Return the (X, Y) coordinate for the center point of the cell that contains the specified text.  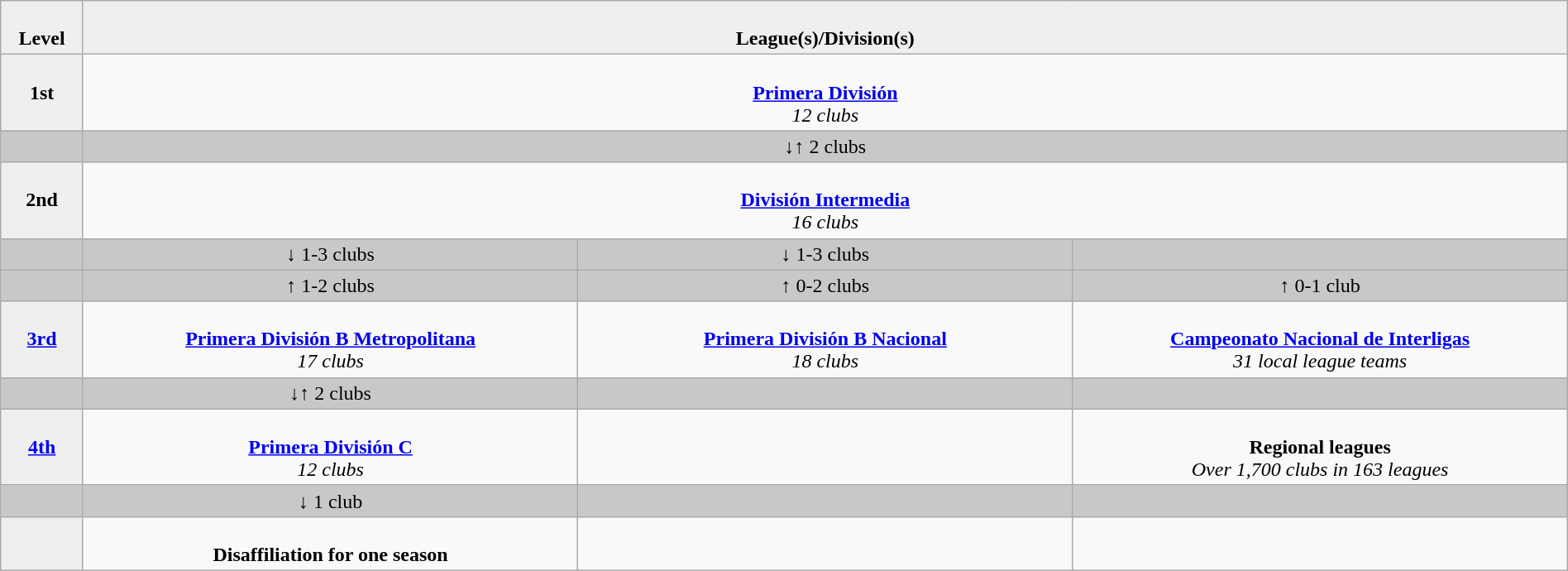
2nd (42, 200)
Campeonato Nacional de Interligas 31 local league teams (1320, 339)
Primera División B Nacional18 clubs (825, 339)
Level (42, 28)
1st (42, 93)
↓ 1 club (330, 501)
↑ 1-2 clubs (330, 285)
↑ 0-1 club (1320, 285)
Primera División C12 clubs (330, 447)
División Intermedia 16 clubs (825, 200)
↑ 0-2 clubs (825, 285)
3rd (42, 339)
4th (42, 447)
League(s)/Division(s) (825, 28)
Regional leaguesOver 1,700 clubs in 163 leagues (1320, 447)
Primera División 12 clubs (825, 93)
Disaffiliation for one season (330, 543)
Primera División B Metropolitana17 clubs (330, 339)
